Pinpoint the cell where the given text exists, returning its (X, Y) midpoint coordinate. 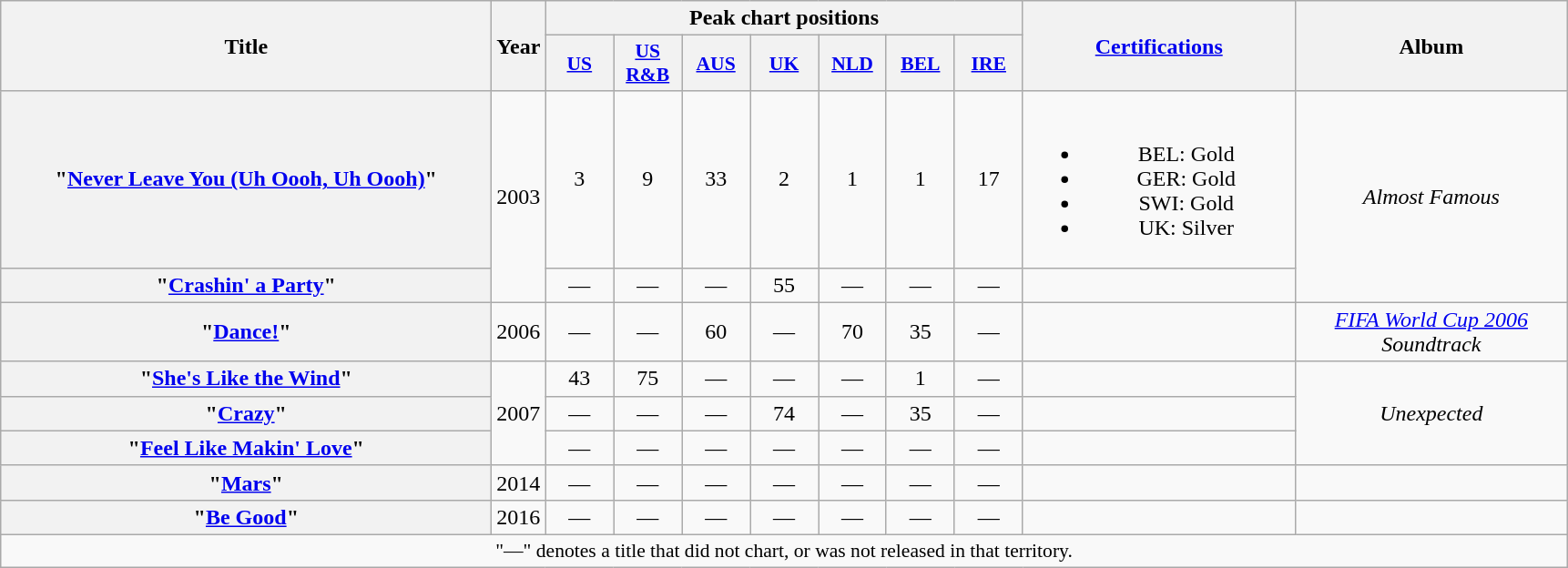
74 (785, 413)
Year (519, 46)
"—" denotes a title that did not chart, or was not released in that territory. (785, 551)
BEL: GoldGER: GoldSWI: GoldUK: Silver (1158, 179)
"She's Like the Wind" (246, 379)
Certifications (1158, 46)
2016 (519, 517)
17 (989, 179)
AUS (716, 64)
"Dance!" (246, 331)
43 (579, 379)
"Mars" (246, 482)
"Be Good" (246, 517)
55 (785, 285)
Title (246, 46)
US R&B (648, 64)
9 (648, 179)
70 (852, 331)
FIFA World Cup 2006 Soundtrack (1431, 331)
"Never Leave You (Uh Oooh, Uh Oooh)" (246, 179)
2006 (519, 331)
Peak chart positions (784, 18)
75 (648, 379)
"Crashin' a Party" (246, 285)
2014 (519, 482)
Almost Famous (1431, 197)
2 (785, 179)
UK (785, 64)
"Crazy" (246, 413)
2007 (519, 413)
33 (716, 179)
Album (1431, 46)
NLD (852, 64)
60 (716, 331)
2003 (519, 197)
IRE (989, 64)
"Feel Like Makin' Love" (246, 448)
BEL (920, 64)
US (579, 64)
3 (579, 179)
Unexpected (1431, 413)
